Scan for the cell matching the given text and deliver its (X, Y) coordinate at center. 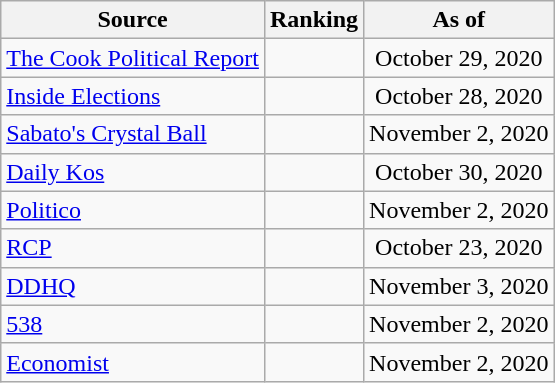
October 30, 2020 (459, 172)
November 3, 2020 (459, 286)
October 28, 2020 (459, 96)
Sabato's Crystal Ball (133, 134)
RCP (133, 248)
Politico (133, 210)
Inside Elections (133, 96)
The Cook Political Report (133, 58)
Source (133, 20)
Economist (133, 362)
October 29, 2020 (459, 58)
As of (459, 20)
Daily Kos (133, 172)
Ranking (314, 20)
DDHQ (133, 286)
538 (133, 324)
October 23, 2020 (459, 248)
